Output the (X, Y) coordinate of the center of the cell containing the given text.  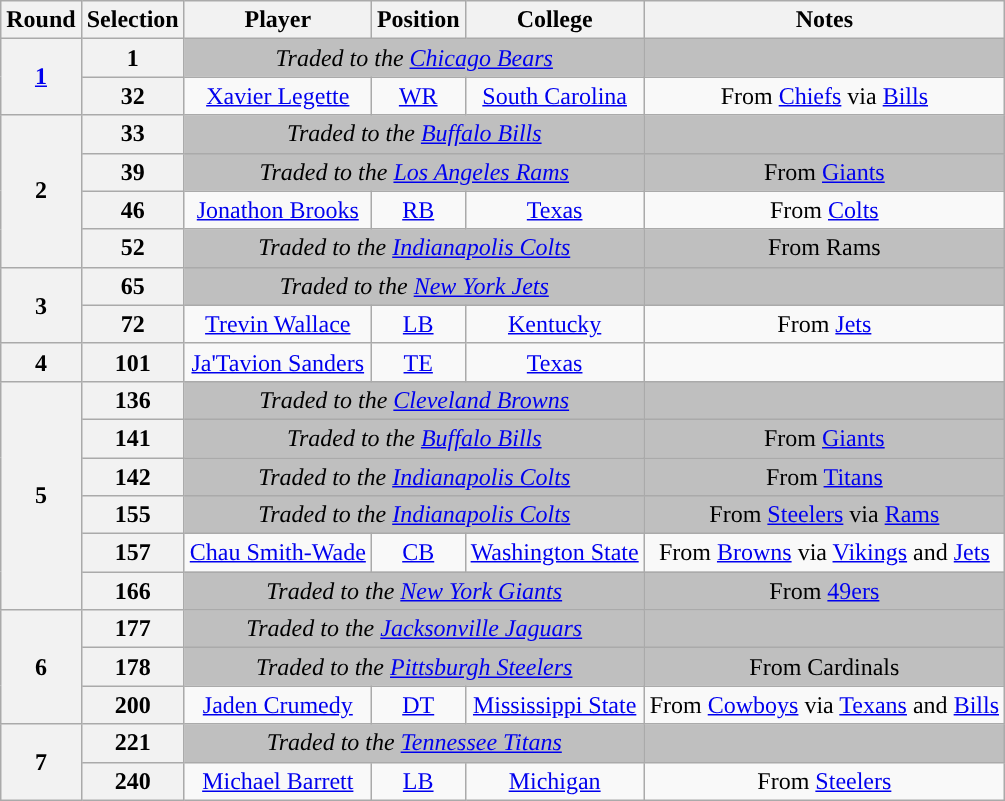
Traded to the Tennessee Titans (414, 743)
3 (41, 305)
6 (41, 667)
39 (132, 172)
65 (132, 286)
Trevin Wallace (278, 324)
Traded to the New York Jets (414, 286)
From Cowboys via Texans and Bills (824, 705)
Player (278, 20)
166 (132, 591)
From Titans (824, 477)
157 (132, 553)
Jaden Crumedy (278, 705)
Traded to the Pittsburgh Steelers (414, 667)
221 (132, 743)
DT (418, 705)
177 (132, 629)
240 (132, 781)
Traded to the Chicago Bears (414, 58)
Traded to the New York Giants (414, 591)
Position (418, 20)
From Steelers via Rams (824, 515)
From Browns via Vikings and Jets (824, 553)
Mississippi State (554, 705)
200 (132, 705)
33 (132, 134)
136 (132, 400)
Xavier Legette (278, 96)
From Steelers (824, 781)
Traded to the Los Angeles Rams (414, 172)
From Chiefs via Bills (824, 96)
Traded to the Cleveland Browns (414, 400)
From 49ers (824, 591)
Michael Barrett (278, 781)
142 (132, 477)
From Colts (824, 210)
Jonathon Brooks (278, 210)
Notes (824, 20)
TE (418, 362)
Chau Smith-Wade (278, 553)
178 (132, 667)
Kentucky (554, 324)
7 (41, 762)
College (554, 20)
52 (132, 248)
Washington State (554, 553)
Ja'Tavion Sanders (278, 362)
CB (418, 553)
141 (132, 438)
2 (41, 191)
From Cardinals (824, 667)
From Jets (824, 324)
Round (41, 20)
46 (132, 210)
Traded to the Jacksonville Jaguars (414, 629)
Michigan (554, 781)
WR (418, 96)
72 (132, 324)
32 (132, 96)
South Carolina (554, 96)
Selection (132, 20)
RB (418, 210)
5 (41, 495)
4 (41, 362)
101 (132, 362)
155 (132, 515)
From Rams (824, 248)
